For the text-containing cell, return its midpoint in (X, Y) coordinate format. 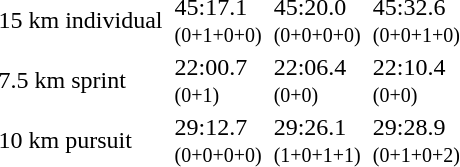
22:00.7(0+1) (218, 80)
22:06.4(0+0) (317, 80)
